Return (x, y) of the center of cell containing provided text 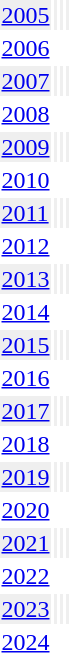
2023 (26, 609)
2012 (26, 246)
2021 (26, 543)
2019 (26, 477)
2013 (26, 279)
2020 (26, 510)
2018 (26, 444)
2005 (26, 15)
2017 (26, 411)
2008 (26, 114)
2007 (26, 81)
2006 (26, 48)
2015 (26, 345)
2016 (26, 378)
2014 (26, 312)
2011 (26, 213)
2009 (26, 147)
2010 (26, 180)
2022 (26, 576)
